Search for the cell housing the specified text and yield its (x, y) center coordinate. 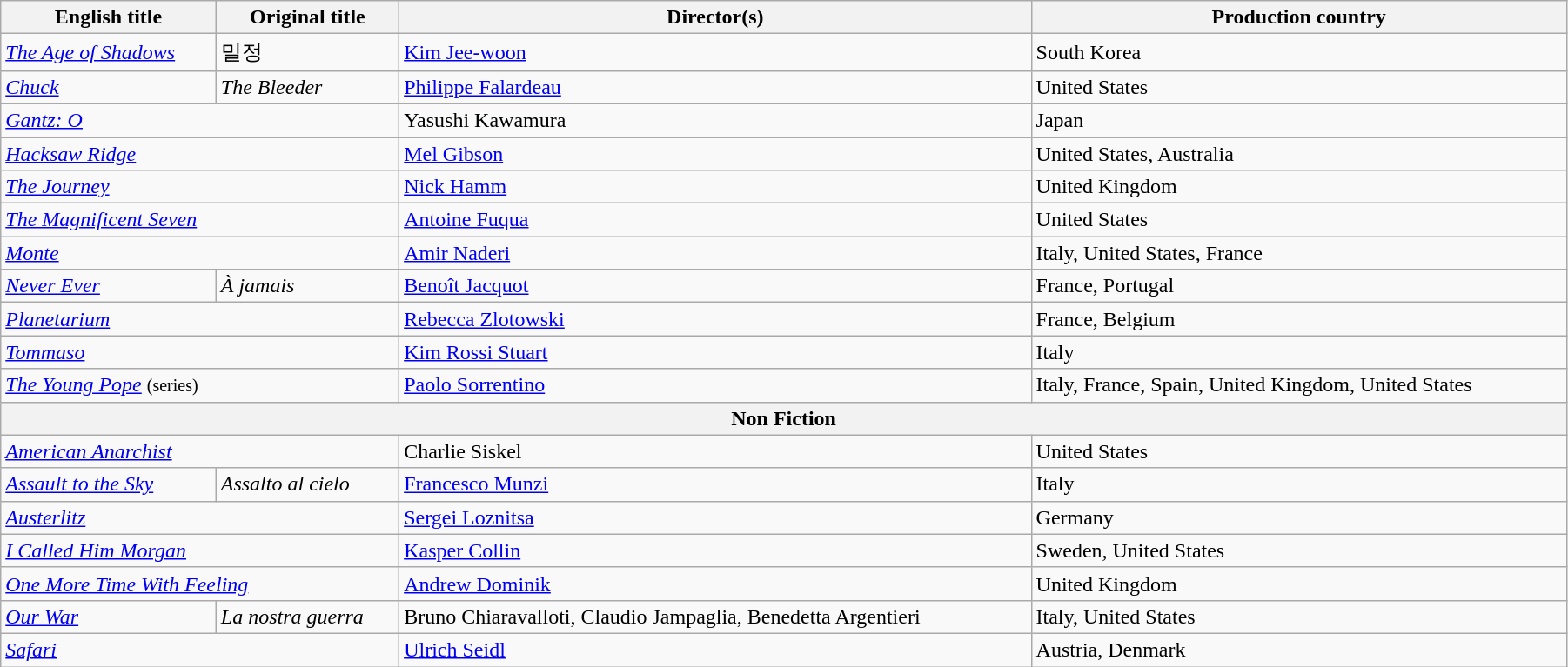
La nostra guerra (307, 617)
The Journey (200, 187)
Assault to the Sky (109, 484)
English title (109, 17)
Amir Naderi (715, 253)
Tommaso (200, 352)
Director(s) (715, 17)
Charlie Siskel (715, 451)
Ulrich Seidl (715, 650)
The Magnificent Seven (200, 220)
Mel Gibson (715, 154)
Original title (307, 17)
Yasushi Kawamura (715, 120)
Safari (200, 650)
The Young Pope (series) (200, 385)
Philippe Falardeau (715, 87)
Rebecca Zlotowski (715, 319)
Italy, France, Spain, United Kingdom, United States (1298, 385)
I Called Him Morgan (200, 550)
American Anarchist (200, 451)
United States, Australia (1298, 154)
Benoît Jacquot (715, 286)
Sergei Loznitsa (715, 517)
Italy, United States (1298, 617)
France, Portugal (1298, 286)
Japan (1298, 120)
밀정 (307, 52)
Kim Jee-woon (715, 52)
The Age of Shadows (109, 52)
Austerlitz (200, 517)
Francesco Munzi (715, 484)
Antoine Fuqua (715, 220)
À jamais (307, 286)
Andrew Dominik (715, 584)
Non Fiction (784, 418)
Nick Hamm (715, 187)
South Korea (1298, 52)
Production country (1298, 17)
Monte (200, 253)
Italy, United States, France (1298, 253)
The Bleeder (307, 87)
Kim Rossi Stuart (715, 352)
Gantz: O (200, 120)
Austria, Denmark (1298, 650)
Our War (109, 617)
Planetarium (200, 319)
Paolo Sorrentino (715, 385)
Never Ever (109, 286)
Kasper Collin (715, 550)
Chuck (109, 87)
Hacksaw Ridge (200, 154)
Sweden, United States (1298, 550)
One More Time With Feeling (200, 584)
France, Belgium (1298, 319)
Assalto al cielo (307, 484)
Bruno Chiaravalloti, Claudio Jampaglia, Benedetta Argentieri (715, 617)
Germany (1298, 517)
